Locate the cell with the specified text and output its (x, y) center coordinate. 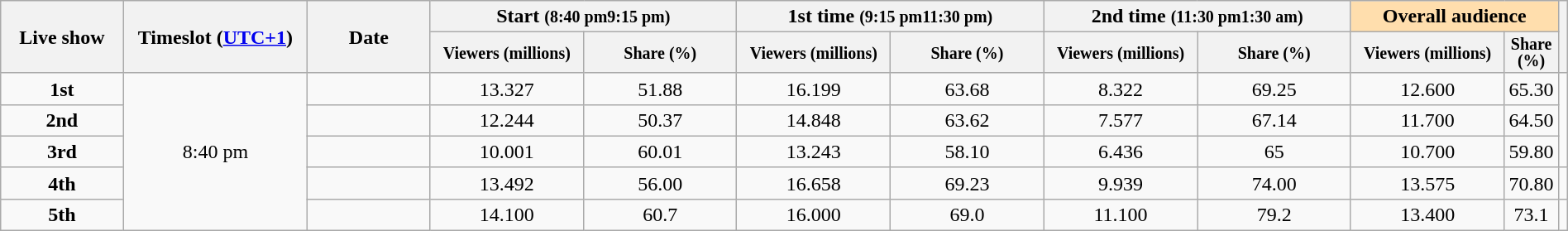
64.50 (1532, 120)
16.000 (814, 215)
60.7 (660, 215)
8.322 (1121, 89)
Date (369, 37)
11.700 (1427, 120)
9.939 (1121, 183)
50.37 (660, 120)
14.848 (814, 120)
4th (62, 183)
60.01 (660, 152)
79.2 (1274, 215)
70.80 (1532, 183)
1st (62, 89)
10.700 (1427, 152)
63.68 (968, 89)
Timeslot (UTC+1) (215, 37)
65 (1274, 152)
69.0 (968, 215)
8:40 pm (215, 152)
Overall audience (1454, 17)
2nd time (11:30 pm1:30 am) (1198, 17)
58.10 (968, 152)
1st time (9:15 pm11:30 pm) (890, 17)
69.25 (1274, 89)
11.100 (1121, 215)
Live show (62, 37)
16.658 (814, 183)
56.00 (660, 183)
13.327 (507, 89)
14.100 (507, 215)
10.001 (507, 152)
51.88 (660, 89)
74.00 (1274, 183)
12.244 (507, 120)
16.199 (814, 89)
13.575 (1427, 183)
13.243 (814, 152)
6.436 (1121, 152)
13.400 (1427, 215)
3rd (62, 152)
59.80 (1532, 152)
7.577 (1121, 120)
5th (62, 215)
67.14 (1274, 120)
63.62 (968, 120)
69.23 (968, 183)
13.492 (507, 183)
2nd (62, 120)
65.30 (1532, 89)
12.600 (1427, 89)
73.1 (1532, 215)
Start (8:40 pm9:15 pm) (584, 17)
